Detect which cell encompasses the target text, then output its [X, Y] center coordinate. 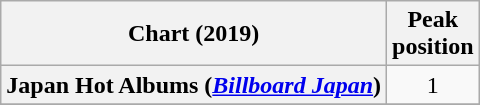
Chart (2019) [194, 34]
Peakposition [433, 34]
Japan Hot Albums (Billboard Japan) [194, 85]
1 [433, 85]
